Return the (x, y) coordinate for the center point of the cell that contains the specified text.  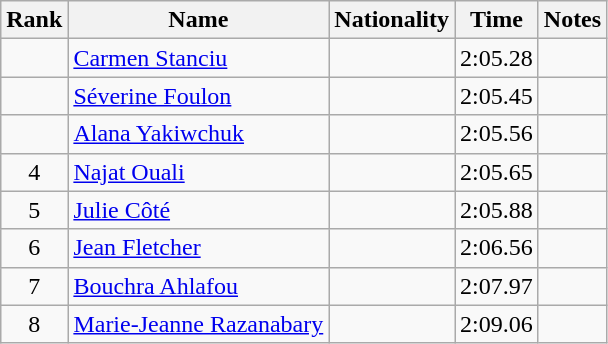
Carmen Stanciu (198, 58)
2:07.97 (497, 286)
Notes (572, 20)
2:05.28 (497, 58)
Rank (34, 20)
Time (497, 20)
Jean Fletcher (198, 248)
2:05.88 (497, 210)
2:05.56 (497, 134)
Name (198, 20)
Séverine Foulon (198, 96)
Najat Ouali (198, 172)
Marie-Jeanne Razanabary (198, 324)
2:05.65 (497, 172)
2:06.56 (497, 248)
7 (34, 286)
Julie Côté (198, 210)
4 (34, 172)
Bouchra Ahlafou (198, 286)
2:05.45 (497, 96)
8 (34, 324)
Nationality (392, 20)
2:09.06 (497, 324)
6 (34, 248)
5 (34, 210)
Alana Yakiwchuk (198, 134)
